Find where the given text appears and provide that cell's center as (X, Y) coordinate. 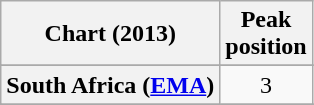
Peakposition (266, 34)
3 (266, 85)
South Africa (EMA) (110, 85)
Chart (2013) (110, 34)
